Provide the (x, y) coordinate of the cell's center where the given text is located.  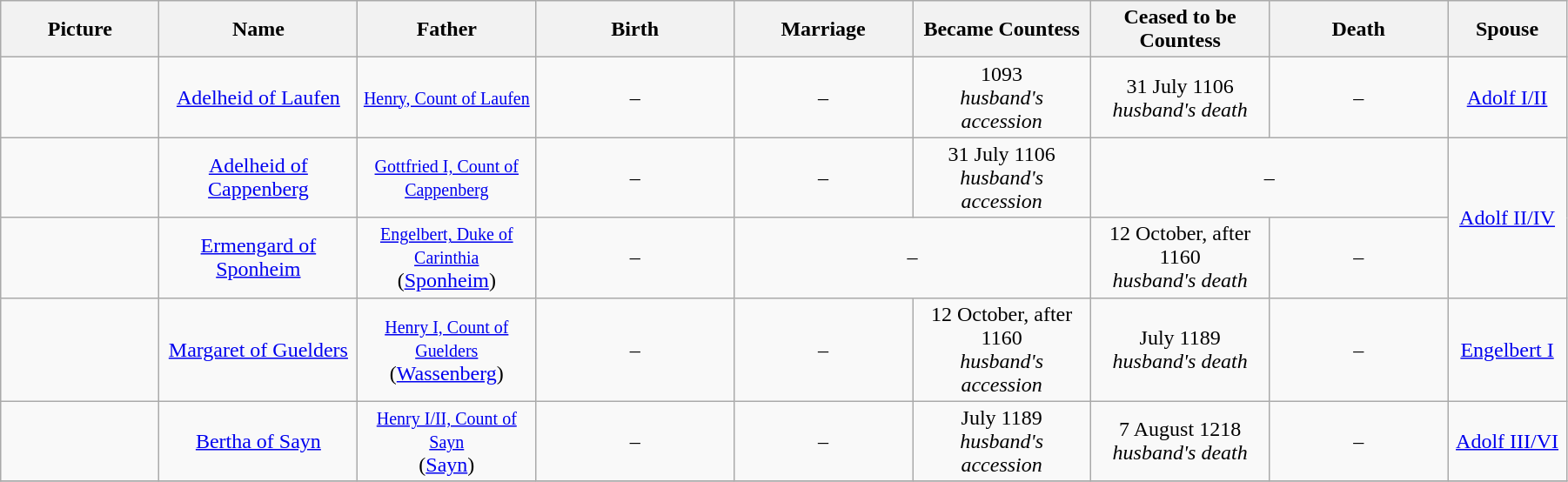
Became Countess (1002, 30)
Ceased to be Countess (1180, 30)
July 1189husband's death (1180, 350)
July 1189husband's accession (1002, 441)
Gottfried I, Count of Cappenberg (447, 177)
Engelbert, Duke of Carinthia(Sponheim) (447, 258)
Birth (635, 30)
31 July 1106husband's accession (1002, 177)
Name (258, 30)
Margaret of Guelders (258, 350)
Father (447, 30)
Picture (80, 30)
Marriage (823, 30)
Adolf I/II (1507, 97)
1093husband's accession (1002, 97)
7 August 1218husband's death (1180, 441)
12 October, after 1160husband's death (1180, 258)
Henry, Count of Laufen (447, 97)
Engelbert I (1507, 350)
Henry I/II, Count of Sayn(Sayn) (447, 441)
Death (1359, 30)
Adelheid of Laufen (258, 97)
Adelheid of Cappenberg (258, 177)
12 October, after 1160husband's accession (1002, 350)
Adolf III/VI (1507, 441)
Henry I, Count of Guelders(Wassenberg) (447, 350)
Ermengard of Sponheim (258, 258)
Bertha of Sayn (258, 441)
31 July 1106husband's death (1180, 97)
Adolf II/IV (1507, 218)
Spouse (1507, 30)
